Extract the (x, y) coordinate from the center of the cell holding the provided text.  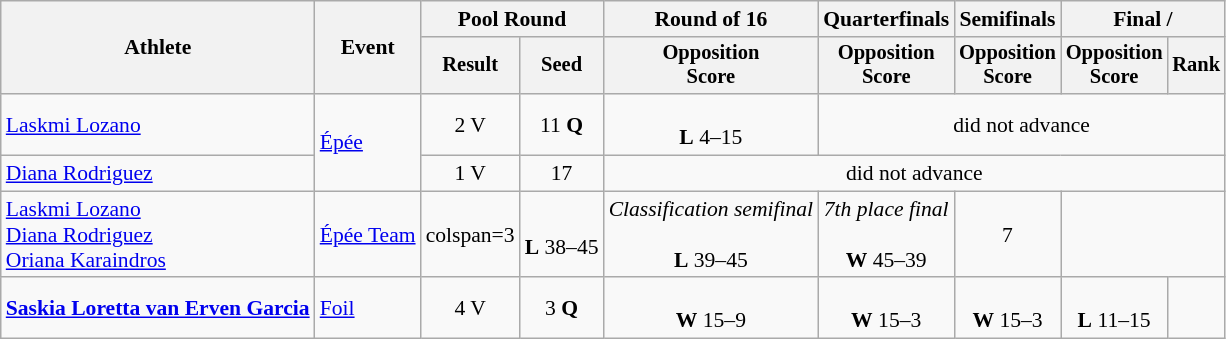
1 V (470, 174)
Quarterfinals (886, 19)
Épée (368, 142)
colspan=3 (470, 234)
2 V (470, 124)
Diana Rodriguez (158, 174)
Event (368, 48)
Laskmi LozanoDiana RodriguezOriana Karaindros (158, 234)
7th place finalW 45–39 (886, 234)
L 4–15 (712, 124)
Final / (1143, 19)
Pool Round (512, 19)
Saskia Loretta van Erven Garcia (158, 308)
Athlete (158, 48)
Rank (1196, 66)
17 (562, 174)
Classification semifinalL 39–45 (712, 234)
4 V (470, 308)
Semifinals (1008, 19)
3 Q (562, 308)
W 15–9 (712, 308)
Laskmi Lozano (158, 124)
11 Q (562, 124)
Foil (368, 308)
Result (470, 66)
Seed (562, 66)
Round of 16 (712, 19)
7 (1008, 234)
L 38–45 (562, 234)
Épée Team (368, 234)
L 11–15 (1114, 308)
